Locate the cell with the specified text and output its [x, y] center coordinate. 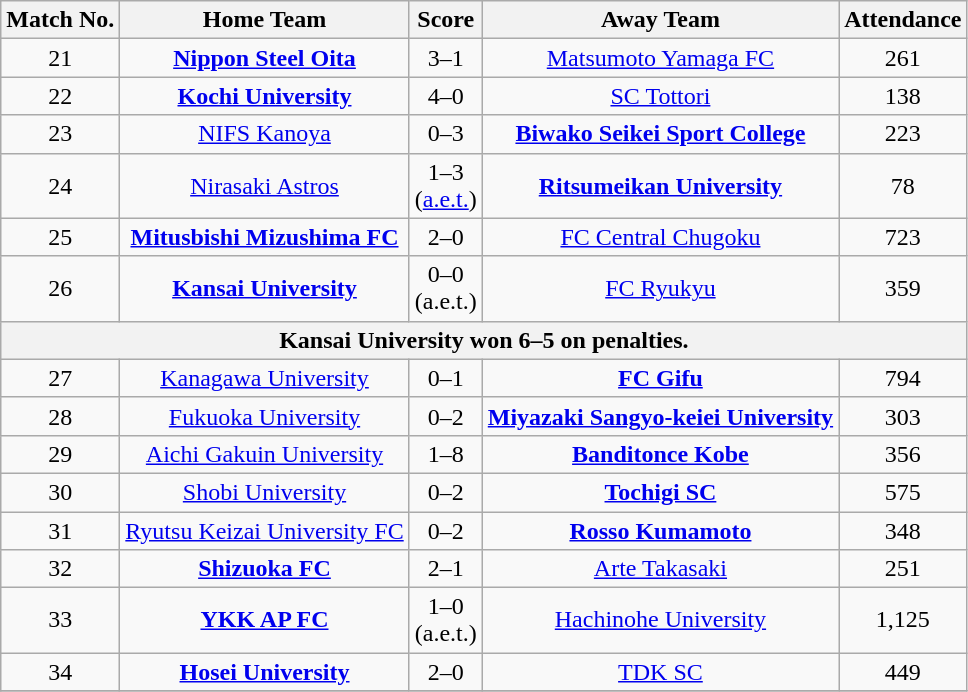
YKK AP FC [264, 620]
26 [60, 288]
29 [60, 454]
Nirasaki Astros [264, 186]
Rosso Kumamoto [660, 531]
3–1 [446, 58]
2–1 [446, 569]
Kochi University [264, 96]
33 [60, 620]
24 [60, 186]
Away Team [660, 20]
FC Ryukyu [660, 288]
Mitusbishi Mizushima FC [264, 237]
23 [60, 134]
794 [903, 378]
Biwako Seikei Sport College [660, 134]
1–0(a.e.t.) [446, 620]
Banditonce Kobe [660, 454]
78 [903, 186]
Attendance [903, 20]
0–3 [446, 134]
TDK SC [660, 672]
30 [60, 492]
22 [60, 96]
FC Central Chugoku [660, 237]
SC Tottori [660, 96]
0–0(a.e.t.) [446, 288]
1–8 [446, 454]
31 [60, 531]
356 [903, 454]
Shizuoka FC [264, 569]
Ryutsu Keizai University FC [264, 531]
21 [60, 58]
1,125 [903, 620]
28 [60, 416]
Tochigi SC [660, 492]
Arte Takasaki [660, 569]
25 [60, 237]
449 [903, 672]
223 [903, 134]
1–3(a.e.t.) [446, 186]
251 [903, 569]
Fukuoka University [264, 416]
Ritsumeikan University [660, 186]
261 [903, 58]
Hachinohe University [660, 620]
Miyazaki Sangyo-keiei University [660, 416]
138 [903, 96]
Score [446, 20]
Kanagawa University [264, 378]
0–1 [446, 378]
FC Gifu [660, 378]
Kansai University won 6–5 on penalties. [484, 340]
303 [903, 416]
Home Team [264, 20]
359 [903, 288]
4–0 [446, 96]
NIFS Kanoya [264, 134]
34 [60, 672]
348 [903, 531]
Match No. [60, 20]
32 [60, 569]
723 [903, 237]
575 [903, 492]
Shobi University [264, 492]
Aichi Gakuin University [264, 454]
Kansai University [264, 288]
27 [60, 378]
Matsumoto Yamaga FC [660, 58]
Hosei University [264, 672]
Nippon Steel Oita [264, 58]
